Output the [X, Y] coordinate of the center of the cell containing the given text.  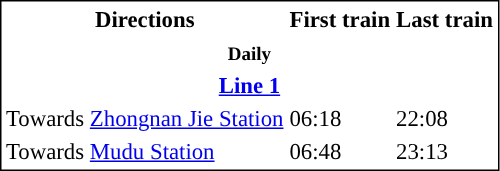
06:48 [340, 151]
Directions [144, 19]
Towards Mudu Station [144, 151]
23:13 [445, 151]
Last train [445, 19]
22:08 [445, 119]
First train [340, 19]
Daily [249, 53]
Towards Zhongnan Jie Station [144, 119]
Line 1 [249, 85]
06:18 [340, 119]
